Detect which cell encompasses the target text, then output its [X, Y] center coordinate. 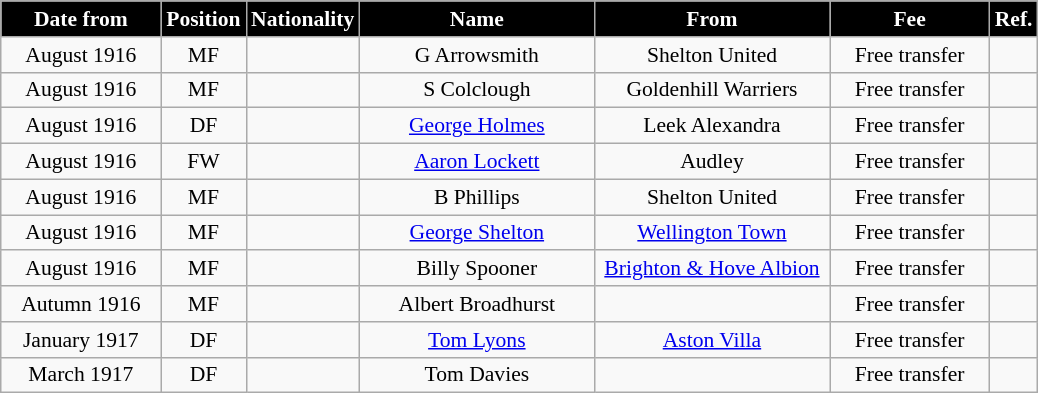
FW [204, 162]
Wellington Town [712, 233]
Leek Alexandra [712, 126]
January 1917 [81, 340]
Billy Spooner [476, 269]
From [712, 19]
B Phillips [476, 197]
Albert Broadhurst [476, 304]
Autumn 1916 [81, 304]
Fee [910, 19]
Name [476, 19]
March 1917 [81, 375]
Position [204, 19]
Nationality [302, 19]
Date from [81, 19]
Aaron Lockett [476, 162]
Tom Lyons [476, 340]
G Arrowsmith [476, 55]
Tom Davies [476, 375]
George Shelton [476, 233]
Aston Villa [712, 340]
George Holmes [476, 126]
Ref. [1014, 19]
Brighton & Hove Albion [712, 269]
Goldenhill Warriers [712, 90]
S Colclough [476, 90]
Audley [712, 162]
